From the cell containing the given text, extract its center point as [x, y] coordinate. 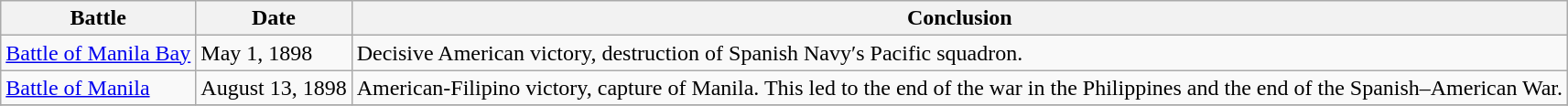
American-Filipino victory, capture of Manila. This led to the end of the war in the Philippines and the end of the Spanish–American War. [959, 88]
May 1, 1898 [274, 53]
August 13, 1898 [274, 88]
Decisive American victory, destruction of Spanish Navy′s Pacific squadron. [959, 53]
Battle [99, 18]
Battle of Manila Bay [99, 53]
Date [274, 18]
Conclusion [959, 18]
Battle of Manila [99, 88]
